Provide the (x, y) coordinate of the cell's center where the given text is located.  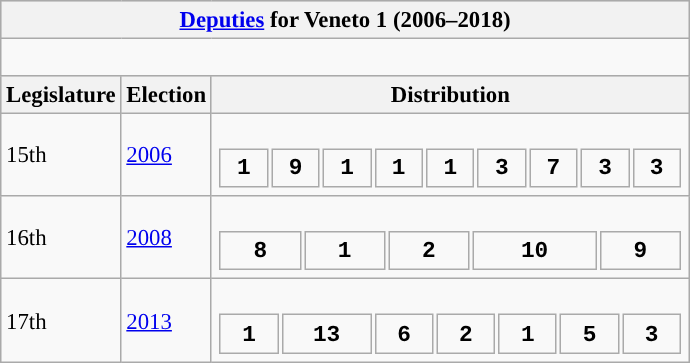
Legislature (61, 95)
5 (590, 334)
15th (61, 156)
2013 (166, 320)
10 (534, 252)
2006 (166, 156)
8 1 2 10 9 (450, 238)
16th (61, 238)
13 (327, 334)
8 (260, 252)
Election (166, 95)
1 13 6 2 1 5 3 (450, 320)
Deputies for Veneto 1 (2006–2018) (346, 20)
6 (404, 334)
7 (554, 168)
17th (61, 320)
Distribution (450, 95)
1 9 1 1 1 3 7 3 3 (450, 156)
2008 (166, 238)
